Return the [X, Y] coordinate for the center point of the cell that contains the specified text.  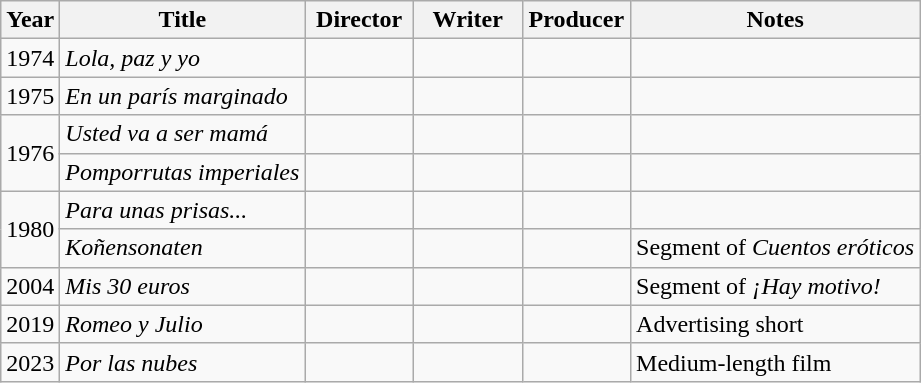
En un parís marginado [182, 96]
Mis 30 euros [182, 286]
Medium-length film [776, 362]
Lola, paz y yo [182, 58]
Romeo y Julio [182, 324]
Title [182, 20]
1976 [30, 153]
2023 [30, 362]
Segment of Cuentos eróticos [776, 248]
1980 [30, 229]
Producer [576, 20]
Por las nubes [182, 362]
Year [30, 20]
Notes [776, 20]
Para unas prisas... [182, 210]
2004 [30, 286]
Koñensonaten [182, 248]
Usted va a ser mamá [182, 134]
Advertising short [776, 324]
Segment of ¡Hay motivo! [776, 286]
1974 [30, 58]
Pomporrutas imperiales [182, 172]
Writer [468, 20]
2019 [30, 324]
1975 [30, 96]
Director [360, 20]
